Return the (x, y) coordinate for the center point of the cell that contains the specified text.  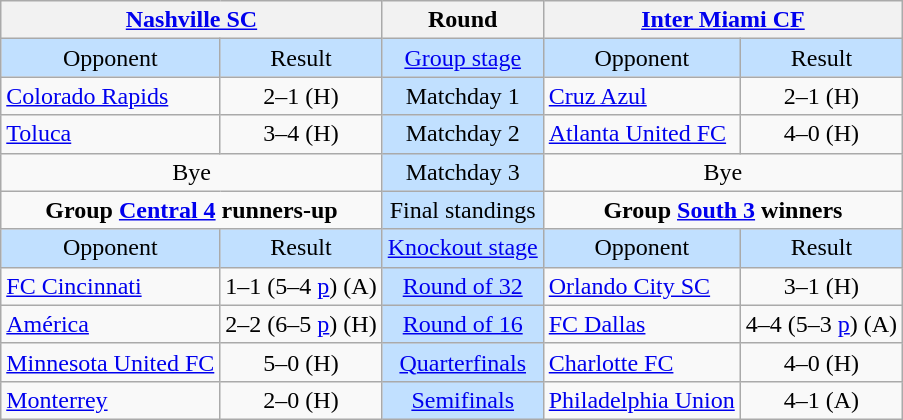
FC Dallas (642, 324)
4–4 (5–3 p) (A) (821, 324)
5–0 (H) (301, 362)
Orlando City SC (642, 286)
Philadelphia Union (642, 400)
Matchday 3 (462, 172)
Semifinals (462, 400)
Matchday 2 (462, 134)
1–1 (5–4 p) (A) (301, 286)
Quarterfinals (462, 362)
Cruz Azul (642, 96)
Round of 16 (462, 324)
Round (462, 20)
Toluca (110, 134)
FC Cincinnati (110, 286)
Monterrey (110, 400)
Charlotte FC (642, 362)
Group Central 4 runners-up (192, 210)
Knockout stage (462, 248)
2–0 (H) (301, 400)
Group South 3 winners (722, 210)
4–1 (A) (821, 400)
Colorado Rapids (110, 96)
Group stage (462, 58)
3–4 (H) (301, 134)
Atlanta United FC (642, 134)
Round of 32 (462, 286)
Minnesota United FC (110, 362)
Nashville SC (192, 20)
Inter Miami CF (722, 20)
3–1 (H) (821, 286)
América (110, 324)
Final standings (462, 210)
2–2 (6–5 p) (H) (301, 324)
Matchday 1 (462, 96)
